Extract the [X, Y] coordinate from the center of the cell holding the provided text.  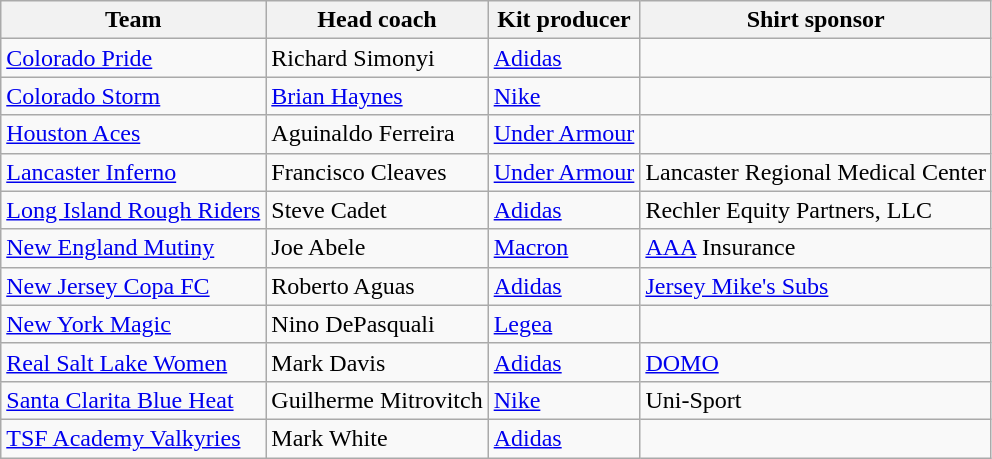
Richard Simonyi [377, 58]
New Jersey Copa FC [134, 286]
Houston Aces [134, 134]
Uni-Sport [816, 400]
Lancaster Regional Medical Center [816, 172]
New York Magic [134, 324]
Team [134, 20]
DOMO [816, 362]
Macron [564, 248]
Legea [564, 324]
New England Mutiny [134, 248]
Lancaster Inferno [134, 172]
Mark Davis [377, 362]
Shirt sponsor [816, 20]
Colorado Storm [134, 96]
Aguinaldo Ferreira [377, 134]
Guilherme Mitrovitch [377, 400]
Real Salt Lake Women [134, 362]
Rechler Equity Partners, LLC [816, 210]
Steve Cadet [377, 210]
Francisco Cleaves [377, 172]
Colorado Pride [134, 58]
Santa Clarita Blue Heat [134, 400]
Brian Haynes [377, 96]
Mark White [377, 438]
TSF Academy Valkyries [134, 438]
Joe Abele [377, 248]
AAA Insurance [816, 248]
Kit producer [564, 20]
Jersey Mike's Subs [816, 286]
Roberto Aguas [377, 286]
Long Island Rough Riders [134, 210]
Nino DePasquali [377, 324]
Head coach [377, 20]
